Extract the [X, Y] coordinate from the center of the cell holding the provided text.  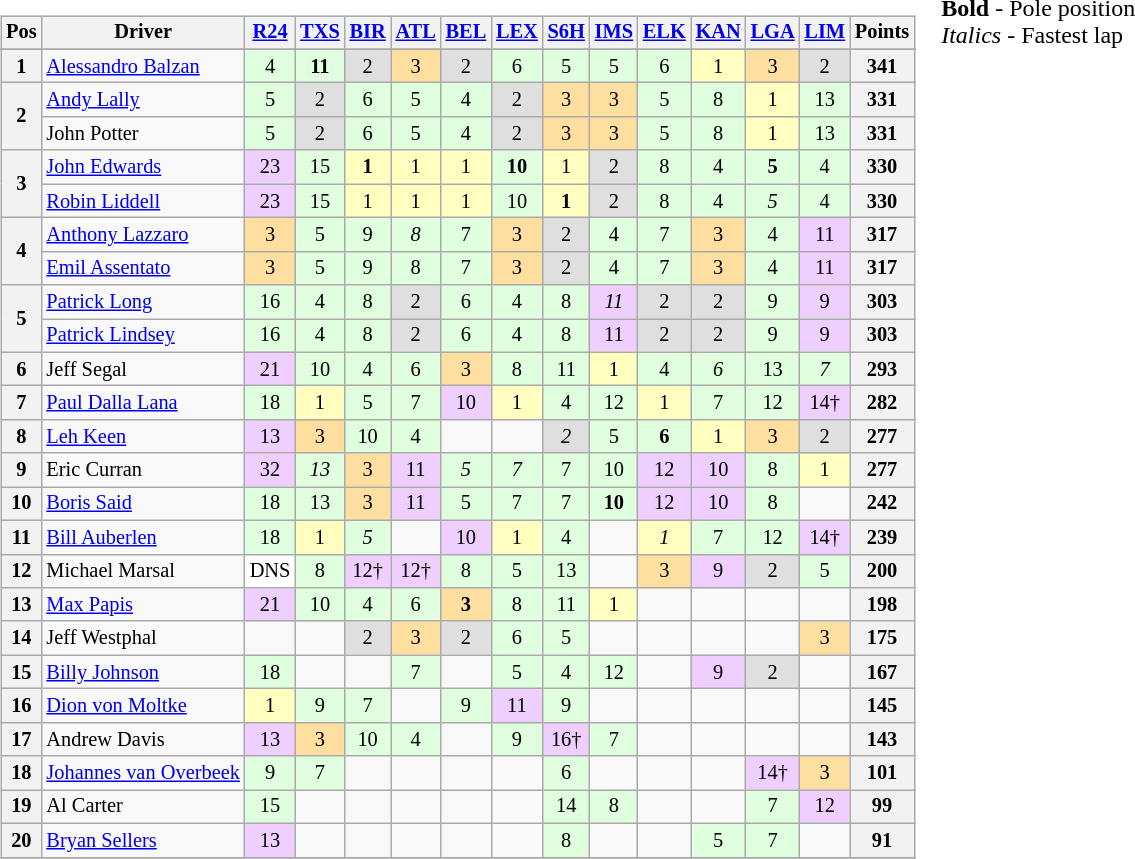
LEX [517, 33]
282 [882, 403]
Eric Curran [142, 470]
17 [21, 739]
Pos [21, 33]
Andy Lally [142, 100]
19 [21, 807]
341 [882, 66]
LIM [825, 33]
ATL [416, 33]
20 [21, 840]
Patrick Long [142, 302]
Points [882, 33]
Billy Johnson [142, 672]
Patrick Lindsey [142, 336]
LGA [773, 33]
Leh Keen [142, 437]
Al Carter [142, 807]
99 [882, 807]
32 [270, 470]
Jeff Westphal [142, 638]
TXS [320, 33]
91 [882, 840]
293 [882, 369]
R24 [270, 33]
Dion von Moltke [142, 706]
239 [882, 537]
BIR [368, 33]
242 [882, 504]
Andrew Davis [142, 739]
John Potter [142, 134]
198 [882, 605]
Bill Auberlen [142, 537]
Alessandro Balzan [142, 66]
Michael Marsal [142, 571]
BEL [466, 33]
Johannes van Overbeek [142, 773]
Jeff Segal [142, 369]
Emil Assentato [142, 268]
Robin Liddell [142, 201]
S6H [566, 33]
Max Papis [142, 605]
200 [882, 571]
143 [882, 739]
Boris Said [142, 504]
101 [882, 773]
16† [566, 739]
ELK [664, 33]
KAN [718, 33]
IMS [614, 33]
Driver [142, 33]
Anthony Lazzaro [142, 235]
175 [882, 638]
Bryan Sellers [142, 840]
167 [882, 672]
DNS [270, 571]
John Edwards [142, 167]
145 [882, 706]
Paul Dalla Lana [142, 403]
